Output the (X, Y) coordinate of the center of the cell containing the given text.  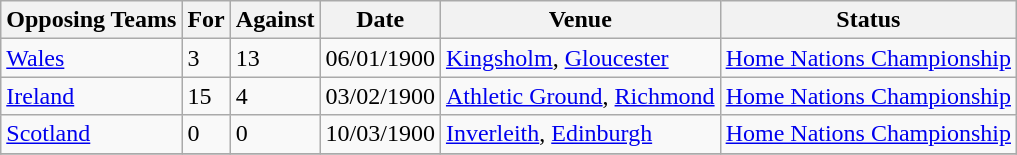
Status (868, 20)
Kingsholm, Gloucester (580, 58)
Date (380, 20)
4 (275, 96)
Opposing Teams (92, 20)
Ireland (92, 96)
06/01/1900 (380, 58)
For (206, 20)
3 (206, 58)
Scotland (92, 134)
Athletic Ground, Richmond (580, 96)
15 (206, 96)
10/03/1900 (380, 134)
Inverleith, Edinburgh (580, 134)
Venue (580, 20)
13 (275, 58)
Wales (92, 58)
Against (275, 20)
03/02/1900 (380, 96)
